Locate the cell with the specified text and output its [x, y] center coordinate. 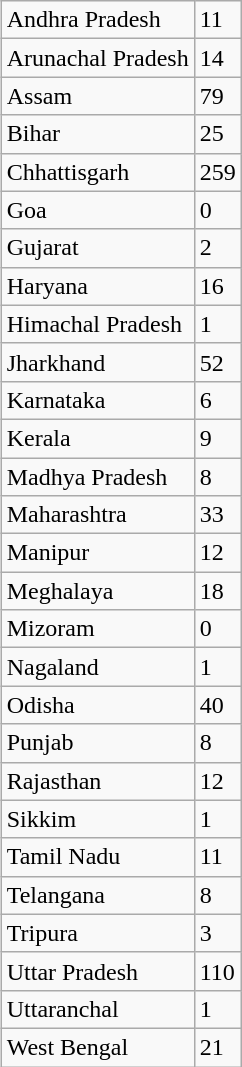
79 [218, 96]
2 [218, 248]
Arunachal Pradesh [98, 58]
Maharashtra [98, 515]
Mizoram [98, 629]
21 [218, 1047]
33 [218, 515]
52 [218, 362]
Jharkhand [98, 362]
Assam [98, 96]
9 [218, 438]
Kerala [98, 438]
Haryana [98, 286]
Odisha [98, 705]
Himachal Pradesh [98, 324]
110 [218, 971]
Manipur [98, 553]
Tamil Nadu [98, 857]
Telangana [98, 895]
Karnataka [98, 400]
Chhattisgarh [98, 172]
Rajasthan [98, 781]
3 [218, 933]
14 [218, 58]
West Bengal [98, 1047]
Uttaranchal [98, 1009]
259 [218, 172]
Meghalaya [98, 591]
Andhra Pradesh [98, 20]
Nagaland [98, 667]
Punjab [98, 743]
Gujarat [98, 248]
16 [218, 286]
40 [218, 705]
Bihar [98, 134]
Sikkim [98, 819]
Uttar Pradesh [98, 971]
Goa [98, 210]
Tripura [98, 933]
6 [218, 400]
Madhya Pradesh [98, 477]
18 [218, 591]
25 [218, 134]
